Scan for the cell matching the given text and deliver its (X, Y) coordinate at center. 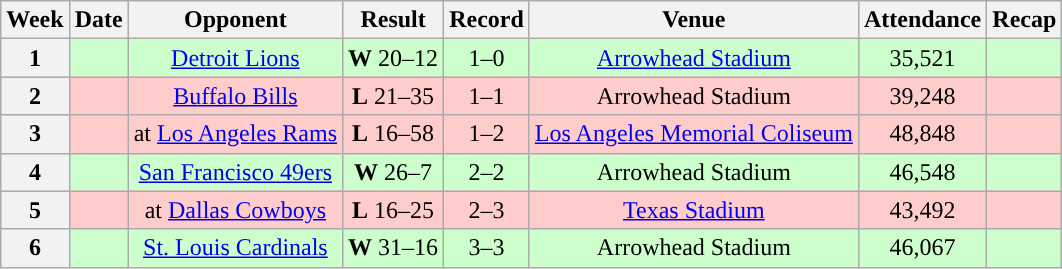
Opponent (235, 20)
Recap (1024, 20)
5 (35, 210)
Attendance (922, 20)
San Francisco 49ers (235, 172)
W 31–16 (394, 248)
St. Louis Cardinals (235, 248)
W 26–7 (394, 172)
1 (35, 58)
1–1 (487, 96)
Los Angeles Memorial Coliseum (694, 134)
2–3 (487, 210)
3–3 (487, 248)
43,492 (922, 210)
Week (35, 20)
L 21–35 (394, 96)
Record (487, 20)
39,248 (922, 96)
Venue (694, 20)
at Dallas Cowboys (235, 210)
1–2 (487, 134)
at Los Angeles Rams (235, 134)
2 (35, 96)
1–0 (487, 58)
Result (394, 20)
46,548 (922, 172)
4 (35, 172)
2–2 (487, 172)
46,067 (922, 248)
W 20–12 (394, 58)
L 16–25 (394, 210)
Buffalo Bills (235, 96)
48,848 (922, 134)
Detroit Lions (235, 58)
L 16–58 (394, 134)
35,521 (922, 58)
6 (35, 248)
3 (35, 134)
Texas Stadium (694, 210)
Date (98, 20)
